Extract the [x, y] coordinate from the center of the cell holding the provided text.  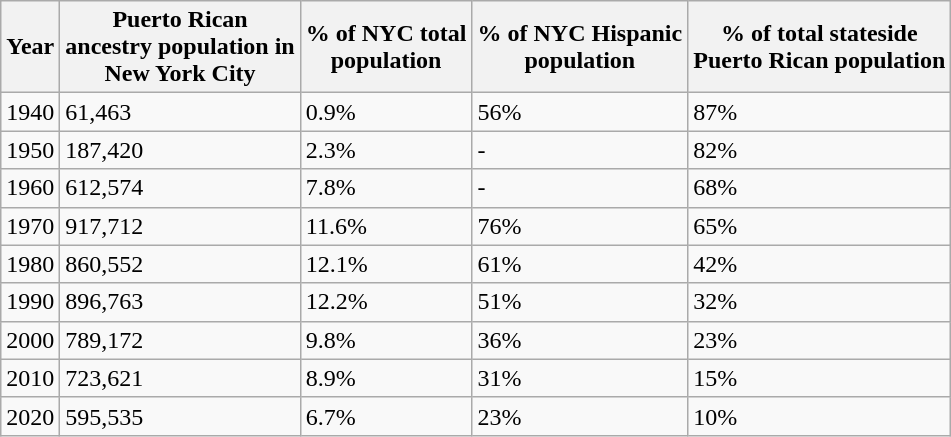
187,420 [180, 150]
723,621 [180, 378]
32% [820, 302]
1990 [30, 302]
% of total stateside Puerto Rican population [820, 47]
36% [580, 340]
12.1% [386, 264]
8.9% [386, 378]
76% [580, 226]
2.3% [386, 150]
1970 [30, 226]
15% [820, 378]
789,172 [180, 340]
1950 [30, 150]
Year [30, 47]
10% [820, 416]
896,763 [180, 302]
0.9% [386, 112]
860,552 [180, 264]
1960 [30, 188]
1940 [30, 112]
31% [580, 378]
42% [820, 264]
82% [820, 150]
612,574 [180, 188]
2020 [30, 416]
56% [580, 112]
61% [580, 264]
Puerto Rican ancestry population in New York City [180, 47]
12.2% [386, 302]
7.8% [386, 188]
2010 [30, 378]
9.8% [386, 340]
917,712 [180, 226]
65% [820, 226]
11.6% [386, 226]
% of NYC total population [386, 47]
61,463 [180, 112]
% of NYC Hispanic population [580, 47]
595,535 [180, 416]
2000 [30, 340]
1980 [30, 264]
68% [820, 188]
87% [820, 112]
51% [580, 302]
6.7% [386, 416]
